From the cell containing the given text, extract its center point as (x, y) coordinate. 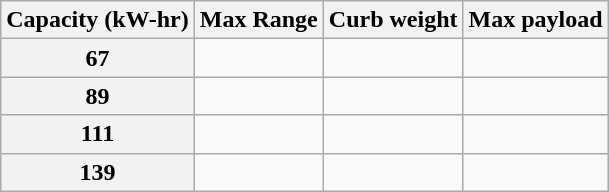
Max payload (536, 20)
139 (98, 172)
111 (98, 134)
89 (98, 96)
Curb weight (393, 20)
Capacity (kW-hr) (98, 20)
67 (98, 58)
Max Range (258, 20)
